Locate the cell with the specified text and output its [X, Y] center coordinate. 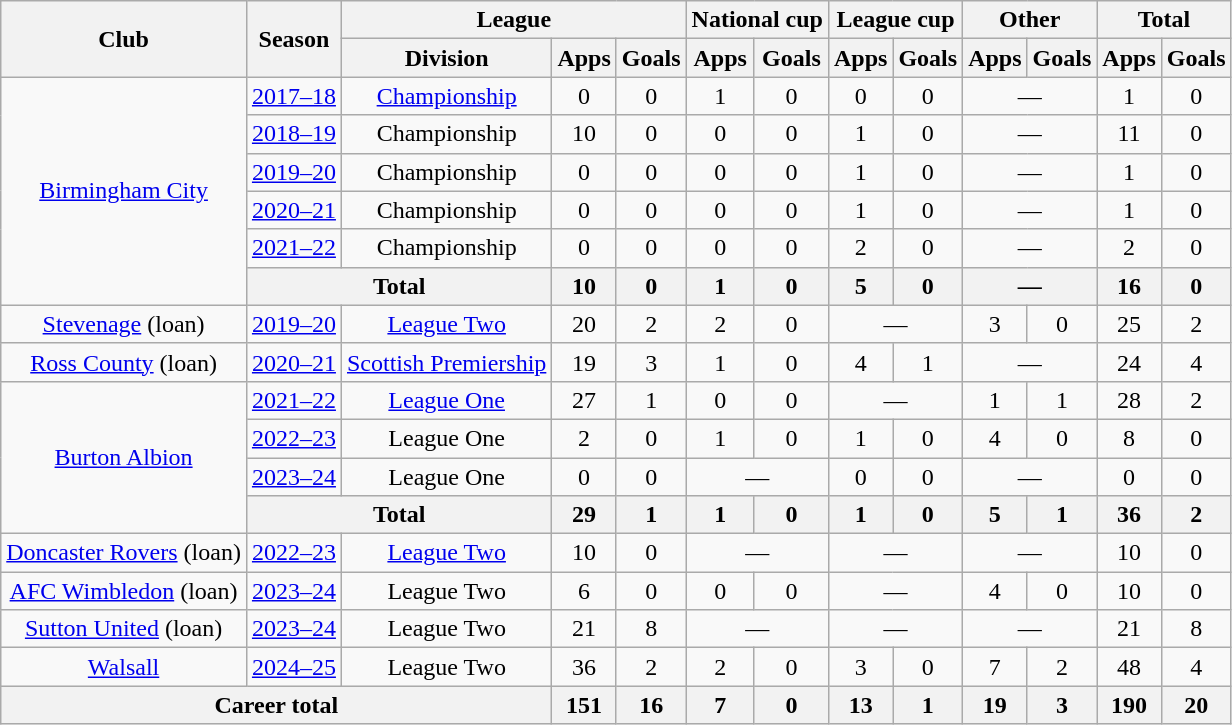
League [514, 20]
25 [1129, 324]
11 [1129, 134]
Career total [276, 705]
National cup [757, 20]
Other [1030, 20]
24 [1129, 362]
Doncaster Rovers (loan) [124, 553]
27 [584, 400]
League cup [895, 20]
2024–25 [294, 667]
2018–19 [294, 134]
29 [584, 515]
151 [584, 705]
28 [1129, 400]
Division [446, 58]
48 [1129, 667]
6 [584, 591]
Stevenage (loan) [124, 324]
AFC Wimbledon (loan) [124, 591]
Burton Albion [124, 457]
2017–18 [294, 96]
Birmingham City [124, 191]
13 [860, 705]
Club [124, 39]
Season [294, 39]
Sutton United (loan) [124, 629]
Scottish Premiership [446, 362]
190 [1129, 705]
Ross County (loan) [124, 362]
Walsall [124, 667]
